Extract the (x, y) coordinate from the center of the cell holding the provided text.  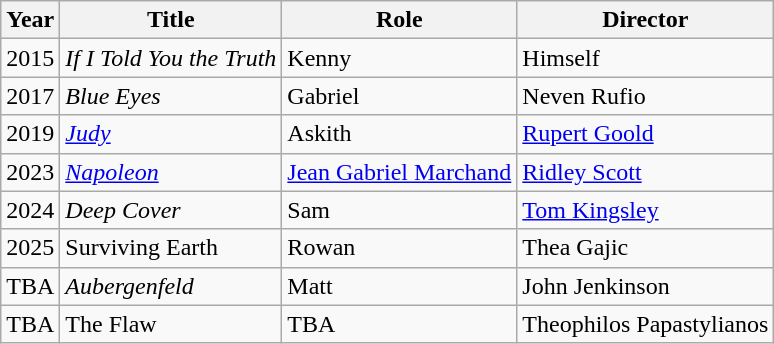
Kenny (400, 58)
Deep Cover (171, 210)
Surviving Earth (171, 248)
Matt (400, 286)
2023 (30, 172)
Neven Rufio (646, 96)
Napoleon (171, 172)
Himself (646, 58)
Director (646, 20)
Role (400, 20)
Judy (171, 134)
Tom Kingsley (646, 210)
Askith (400, 134)
The Flaw (171, 324)
2017 (30, 96)
Jean Gabriel Marchand (400, 172)
Rupert Goold (646, 134)
Year (30, 20)
Gabriel (400, 96)
Ridley Scott (646, 172)
John Jenkinson (646, 286)
Title (171, 20)
2015 (30, 58)
Thea Gajic (646, 248)
2024 (30, 210)
Theophilos Papastylianos (646, 324)
2019 (30, 134)
Rowan (400, 248)
Aubergenfeld (171, 286)
2025 (30, 248)
Sam (400, 210)
Blue Eyes (171, 96)
If I Told You the Truth (171, 58)
